Find where the given text appears and provide that cell's center as [x, y] coordinate. 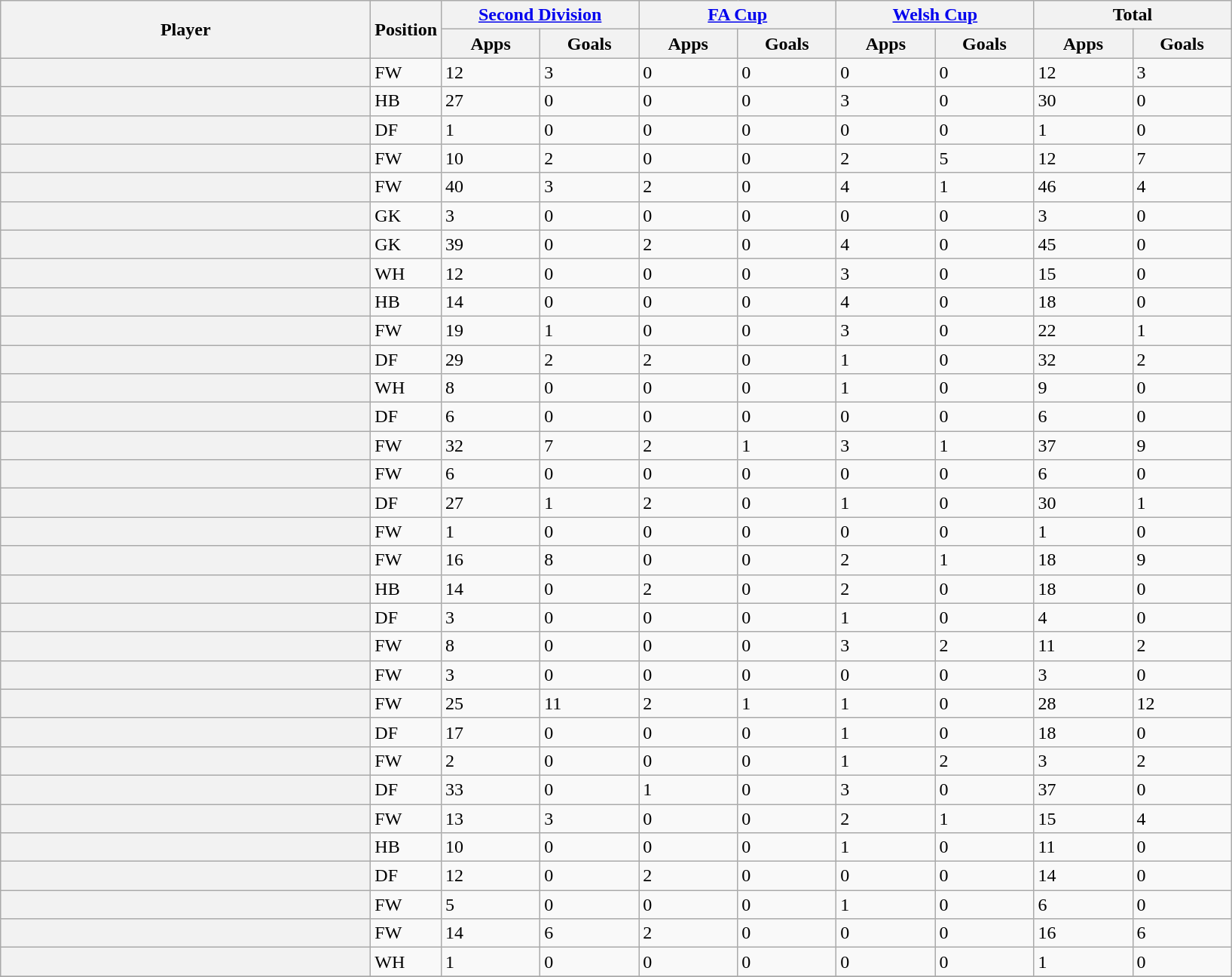
17 [491, 732]
39 [491, 244]
Second Division [540, 15]
33 [491, 789]
Welsh Cup [935, 15]
13 [491, 818]
45 [1084, 244]
Total [1133, 15]
46 [1084, 187]
22 [1084, 330]
28 [1084, 703]
FA Cup [738, 15]
Position [406, 29]
19 [491, 330]
29 [491, 360]
40 [491, 187]
25 [491, 703]
Player [185, 29]
